Search for the cell housing the specified text and yield its [x, y] center coordinate. 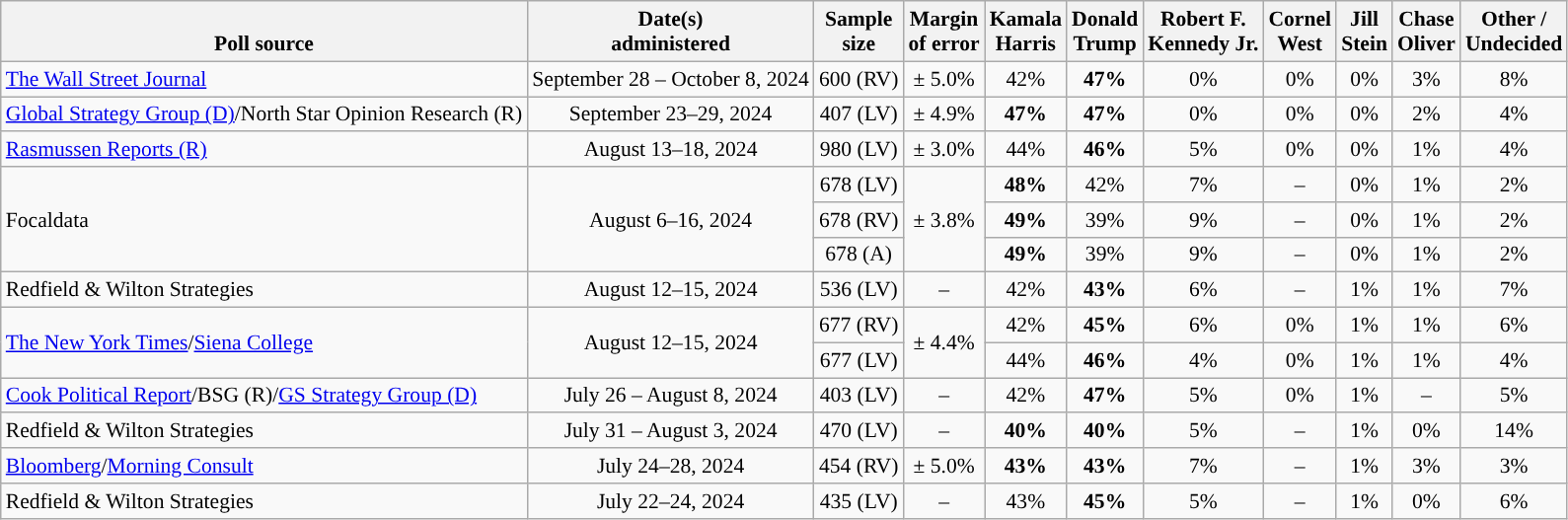
ChaseOliver [1427, 32]
677 (RV) [859, 326]
Samplesize [859, 32]
± 4.9% [943, 114]
454 (RV) [859, 466]
± 4.4% [943, 343]
± 3.8% [943, 219]
678 (LV) [859, 185]
JillStein [1364, 32]
Other /Undecided [1514, 32]
Rasmussen Reports (R) [264, 150]
Poll source [264, 32]
Bloomberg/Morning Consult [264, 466]
678 (A) [859, 255]
August 13–18, 2024 [671, 150]
July 26 – August 8, 2024 [671, 396]
± 3.0% [943, 150]
8% [1514, 79]
July 22–24, 2024 [671, 501]
536 (LV) [859, 290]
DonaldTrump [1105, 32]
600 (RV) [859, 79]
435 (LV) [859, 501]
CornelWest [1300, 32]
Date(s)administered [671, 32]
KamalaHarris [1026, 32]
470 (LV) [859, 431]
Global Strategy Group (D)/North Star Opinion Research (R) [264, 114]
407 (LV) [859, 114]
September 28 – October 8, 2024 [671, 79]
The Wall Street Journal [264, 79]
The New York Times/Siena College [264, 343]
403 (LV) [859, 396]
678 (RV) [859, 220]
677 (LV) [859, 360]
August 6–16, 2024 [671, 219]
Marginof error [943, 32]
July 24–28, 2024 [671, 466]
September 23–29, 2024 [671, 114]
Cook Political Report/BSG (R)/GS Strategy Group (D) [264, 396]
48% [1026, 185]
Robert F.Kennedy Jr. [1203, 32]
July 31 – August 3, 2024 [671, 431]
Focaldata [264, 219]
14% [1514, 431]
980 (LV) [859, 150]
